Identify which cell holds the provided text, then report its [x, y] central coordinate. 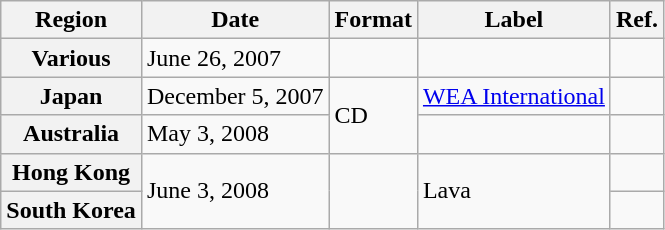
Japan [72, 96]
CD [373, 115]
Region [72, 20]
Format [373, 20]
Various [72, 58]
Label [514, 20]
June 26, 2007 [235, 58]
Lava [514, 191]
Australia [72, 134]
Date [235, 20]
Ref. [636, 20]
May 3, 2008 [235, 134]
June 3, 2008 [235, 191]
December 5, 2007 [235, 96]
Hong Kong [72, 172]
WEA International [514, 96]
South Korea [72, 210]
